Find where the given text appears and provide that cell's center as [x, y] coordinate. 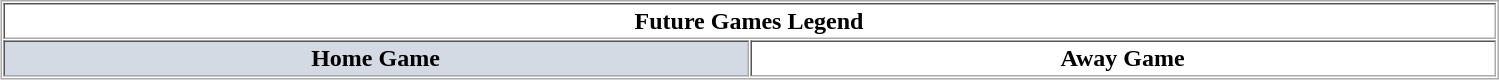
Away Game [1123, 58]
Home Game [376, 58]
Future Games Legend [749, 21]
